Find where the given text appears and provide that cell's center as (x, y) coordinate. 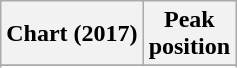
Chart (2017) (72, 34)
Peak position (189, 34)
